Provide the (x, y) coordinate of the cell's center where the given text is located.  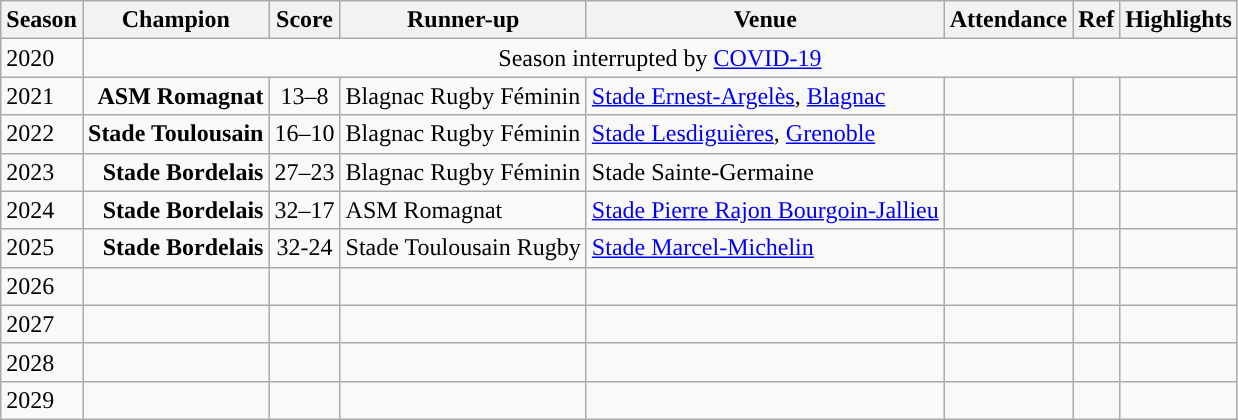
Highlights (1179, 20)
Stade Toulousain (175, 134)
16–10 (304, 134)
Ref (1096, 20)
Venue (765, 20)
Stade Marcel-Michelin (765, 248)
Champion (175, 20)
2022 (42, 134)
27–23 (304, 172)
2021 (42, 96)
32–17 (304, 210)
Stade Pierre Rajon Bourgoin-Jallieu (765, 210)
2025 (42, 248)
Stade Lesdiguières, Grenoble (765, 134)
32-24 (304, 248)
13–8 (304, 96)
2027 (42, 324)
Attendance (1008, 20)
Season (42, 20)
Season interrupted by COVID-19 (660, 58)
Stade Ernest-Argelès, Blagnac (765, 96)
2026 (42, 286)
Stade Sainte-Germaine (765, 172)
2024 (42, 210)
Runner-up (463, 20)
Stade Toulousain Rugby (463, 248)
2028 (42, 362)
Score (304, 20)
2023 (42, 172)
2020 (42, 58)
2029 (42, 400)
